Capture the cell that displays the provided text and extract its [X, Y] central coordinate. 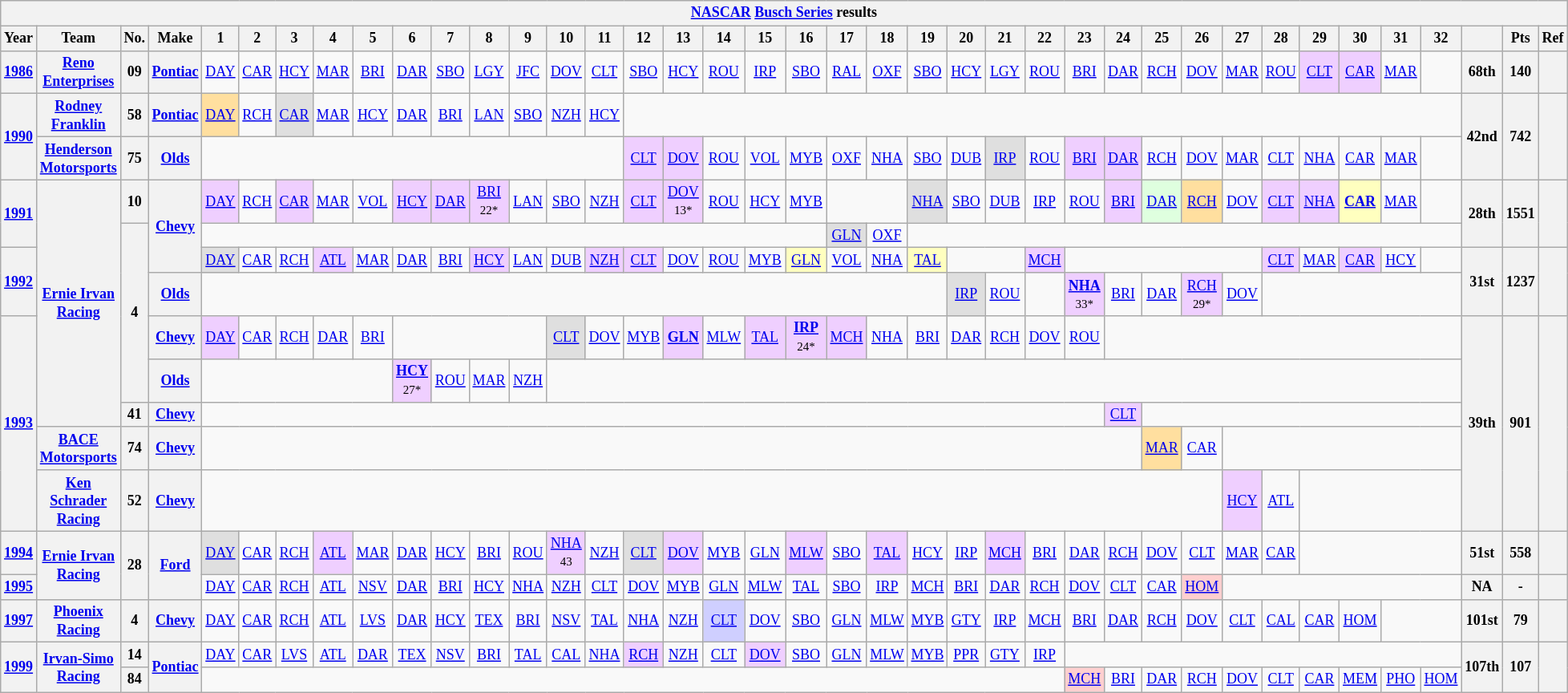
26 [1202, 38]
41 [135, 414]
Make [175, 38]
13 [683, 38]
1991 [19, 213]
75 [135, 158]
1997 [19, 621]
11 [604, 38]
09 [135, 72]
31 [1400, 38]
16 [806, 38]
MEM [1360, 680]
30 [1360, 38]
107 [1520, 667]
79 [1520, 621]
7 [451, 38]
558 [1520, 553]
5 [373, 38]
84 [135, 680]
1 [220, 38]
Ref [1553, 38]
901 [1520, 423]
No. [135, 38]
51st [1482, 553]
DOV13* [683, 201]
NHA33* [1085, 294]
Ford [175, 565]
52 [135, 500]
18 [887, 38]
107th [1482, 667]
6 [412, 38]
Team [79, 38]
1994 [19, 553]
23 [1085, 38]
22 [1045, 38]
RAL [847, 72]
Reno Enterprises [79, 72]
24 [1124, 38]
HCY27* [412, 380]
39th [1482, 423]
25 [1162, 38]
PHO [1400, 680]
NHA43 [566, 553]
12 [644, 38]
742 [1520, 136]
Phoenix Racing [79, 621]
Ken Schrader Racing [79, 500]
1990 [19, 136]
31st [1482, 282]
32 [1441, 38]
27 [1243, 38]
1986 [19, 72]
17 [847, 38]
Henderson Motorsports [79, 158]
19 [927, 38]
29 [1319, 38]
1551 [1520, 213]
74 [135, 448]
3 [295, 38]
Year [19, 38]
1992 [19, 282]
9 [528, 38]
28th [1482, 213]
- [1520, 587]
JFC [528, 72]
1237 [1520, 282]
1999 [19, 667]
140 [1520, 72]
101st [1482, 621]
8 [489, 38]
BACE Motorsports [79, 448]
58 [135, 115]
68th [1482, 72]
NA [1482, 587]
1995 [19, 587]
PPR [967, 654]
42nd [1482, 136]
Pts [1520, 38]
15 [765, 38]
BRI22* [489, 201]
2 [257, 38]
Irvan-Simo Racing [79, 667]
RCH29* [1202, 294]
IRP24* [806, 338]
1993 [19, 423]
20 [967, 38]
Rodney Franklin [79, 115]
NASCAR Busch Series results [784, 13]
21 [1005, 38]
